Find where the given text appears and provide that cell's center as [x, y] coordinate. 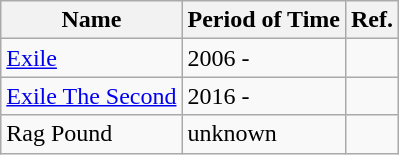
Ref. [372, 20]
Exile The Second [92, 96]
2006 - [264, 58]
Rag Pound [92, 134]
unknown [264, 134]
Exile [92, 58]
Name [92, 20]
Period of Time [264, 20]
2016 - [264, 96]
